Output the (x, y) coordinate of the center of the cell containing the given text.  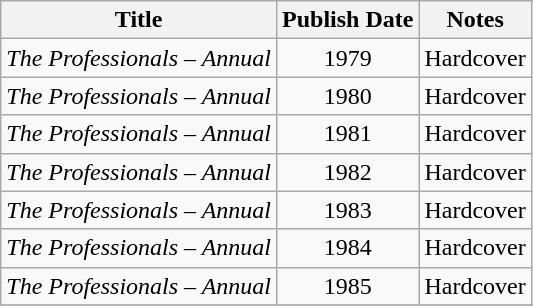
1979 (347, 58)
1984 (347, 248)
1980 (347, 96)
Notes (475, 20)
1985 (347, 286)
1982 (347, 172)
Title (139, 20)
1981 (347, 134)
Publish Date (347, 20)
1983 (347, 210)
